Scan for the cell matching the given text and deliver its [x, y] coordinate at center. 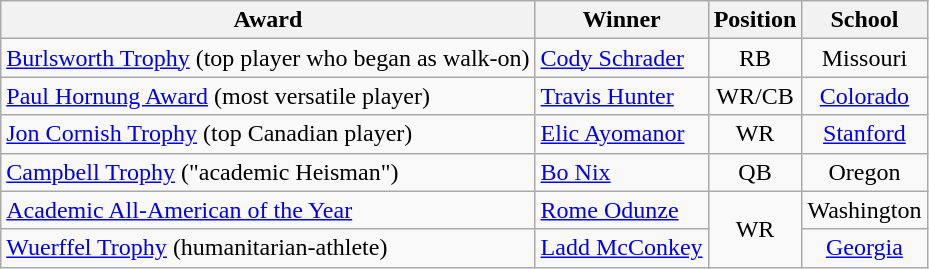
Georgia [864, 248]
Burlsworth Trophy (top player who began as walk-on) [268, 58]
Stanford [864, 134]
Jon Cornish Trophy (top Canadian player) [268, 134]
Rome Odunze [622, 210]
Academic All-American of the Year [268, 210]
Ladd McConkey [622, 248]
Bo Nix [622, 172]
Cody Schrader [622, 58]
Oregon [864, 172]
Washington [864, 210]
Colorado [864, 96]
Award [268, 20]
Winner [622, 20]
Position [755, 20]
WR/CB [755, 96]
Travis Hunter [622, 96]
Missouri [864, 58]
QB [755, 172]
Campbell Trophy ("academic Heisman") [268, 172]
Wuerffel Trophy (humanitarian-athlete) [268, 248]
Paul Hornung Award (most versatile player) [268, 96]
Elic Ayomanor [622, 134]
RB [755, 58]
School [864, 20]
